From the cell containing the given text, extract its center point as (X, Y) coordinate. 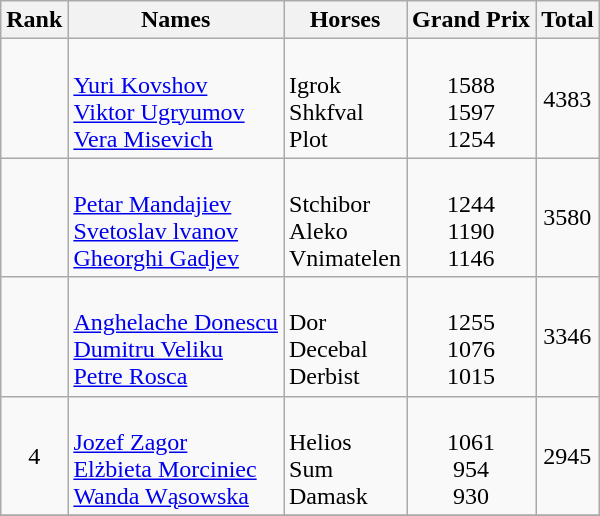
158815971254 (472, 98)
3346 (568, 336)
Rank (34, 20)
1061954930 (472, 456)
Jozef Zagor Elżbieta Morciniec Wanda Wąsowska (176, 456)
124411901146 (472, 218)
HeliosSumDamask (346, 456)
Grand Prix (472, 20)
Igrok Shkfval Plot (346, 98)
Anghelache Donescu Dumitru Veliku Petre Rosca (176, 336)
Petar MandajievSvetoslav lvanov Gheorghi Gadjev (176, 218)
Names (176, 20)
StchiborAlekoVnimatelen (346, 218)
Yuri Kovshov Viktor Ugryumov Vera Misevich (176, 98)
4383 (568, 98)
Total (568, 20)
125510761015 (472, 336)
Horses (346, 20)
2945 (568, 456)
DorDecebalDerbist (346, 336)
3580 (568, 218)
4 (34, 456)
